Pinpoint the cell where the given text exists, returning its [x, y] midpoint coordinate. 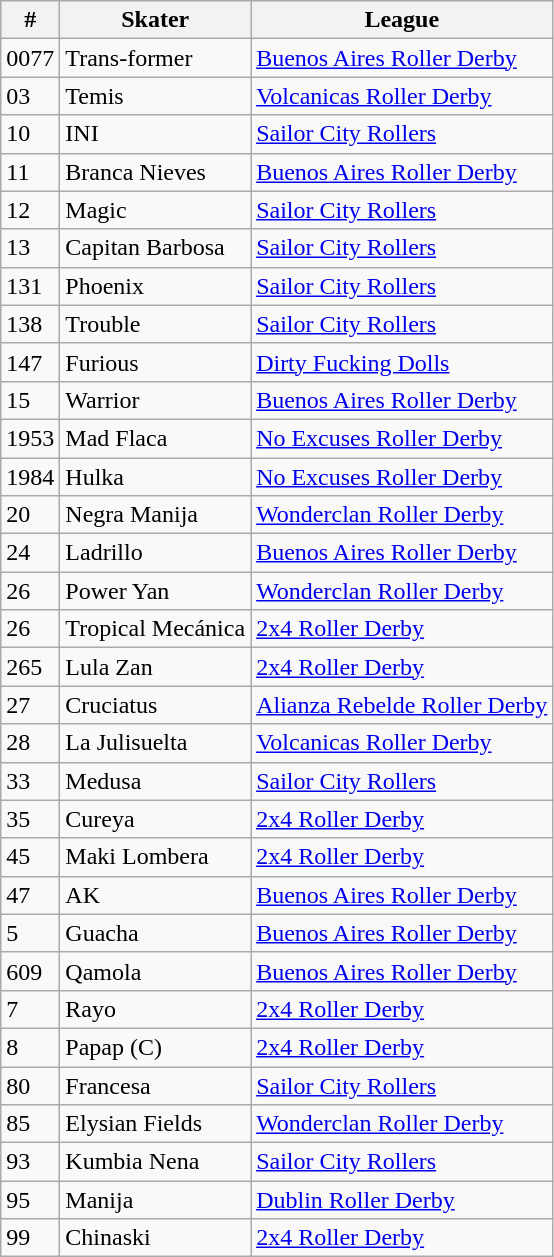
15 [30, 400]
Cureya [156, 819]
27 [30, 705]
13 [30, 248]
28 [30, 743]
Negra Manija [156, 515]
8 [30, 1047]
265 [30, 667]
La Julisuelta [156, 743]
AK [156, 895]
Tropical Mecánica [156, 629]
Chinaski [156, 1238]
Trouble [156, 324]
Power Yan [156, 591]
Temis [156, 96]
Elysian Fields [156, 1124]
Alianza Rebelde Roller Derby [402, 705]
Medusa [156, 781]
Maki Lombera [156, 857]
INI [156, 134]
League [402, 20]
Dublin Roller Derby [402, 1200]
Francesa [156, 1085]
Cruciatus [156, 705]
Phoenix [156, 286]
35 [30, 819]
Guacha [156, 933]
1953 [30, 438]
Ladrillo [156, 553]
Hulka [156, 477]
33 [30, 781]
5 [30, 933]
12 [30, 210]
Capitan Barbosa [156, 248]
Kumbia Nena [156, 1162]
131 [30, 286]
Skater [156, 20]
24 [30, 553]
Mad Flaca [156, 438]
99 [30, 1238]
Dirty Fucking Dolls [402, 362]
138 [30, 324]
1984 [30, 477]
93 [30, 1162]
85 [30, 1124]
609 [30, 971]
11 [30, 172]
147 [30, 362]
20 [30, 515]
Lula Zan [156, 667]
7 [30, 1009]
Magic [156, 210]
Rayo [156, 1009]
Manija [156, 1200]
Papap (C) [156, 1047]
10 [30, 134]
47 [30, 895]
Branca Nieves [156, 172]
Furious [156, 362]
Trans-former [156, 58]
0077 [30, 58]
03 [30, 96]
80 [30, 1085]
45 [30, 857]
Warrior [156, 400]
95 [30, 1200]
Qamola [156, 971]
# [30, 20]
